Identify which cell holds the provided text, then report its [X, Y] central coordinate. 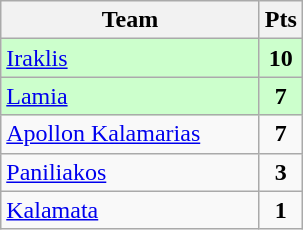
Team [130, 20]
1 [280, 210]
10 [280, 58]
Apollon Kalamarias [130, 134]
3 [280, 172]
Pts [280, 20]
Lamia [130, 96]
Iraklis [130, 58]
Paniliakos [130, 172]
Kalamata [130, 210]
